Output the [x, y] coordinate of the center of the cell containing the given text.  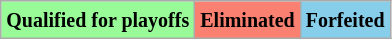
Qualified for playoffs [98, 20]
Eliminated [248, 20]
Forfeited [345, 20]
